Return (x, y) of the center of cell containing provided text 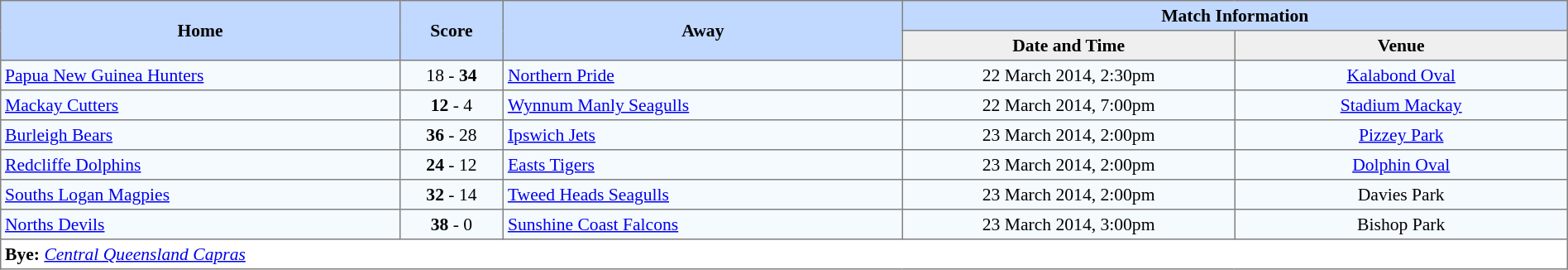
Score (452, 31)
36 - 28 (452, 135)
Dolphin Oval (1401, 165)
Easts Tigers (703, 165)
22 March 2014, 7:00pm (1068, 105)
Pizzey Park (1401, 135)
Tweed Heads Seagulls (703, 195)
Burleigh Bears (200, 135)
Ipswich Jets (703, 135)
22 March 2014, 2:30pm (1068, 75)
Date and Time (1068, 46)
Northern Pride (703, 75)
38 - 0 (452, 224)
Wynnum Manly Seagulls (703, 105)
Sunshine Coast Falcons (703, 224)
12 - 4 (452, 105)
32 - 14 (452, 195)
Bishop Park (1401, 224)
Match Information (1235, 16)
24 - 12 (452, 165)
Norths Devils (200, 224)
18 - 34 (452, 75)
Stadium Mackay (1401, 105)
Redcliffe Dolphins (200, 165)
Home (200, 31)
Mackay Cutters (200, 105)
Venue (1401, 46)
Away (703, 31)
23 March 2014, 3:00pm (1068, 224)
Bye: Central Queensland Capras (784, 254)
Papua New Guinea Hunters (200, 75)
Davies Park (1401, 195)
Souths Logan Magpies (200, 195)
Kalabond Oval (1401, 75)
